Scan for the cell matching the given text and deliver its (x, y) coordinate at center. 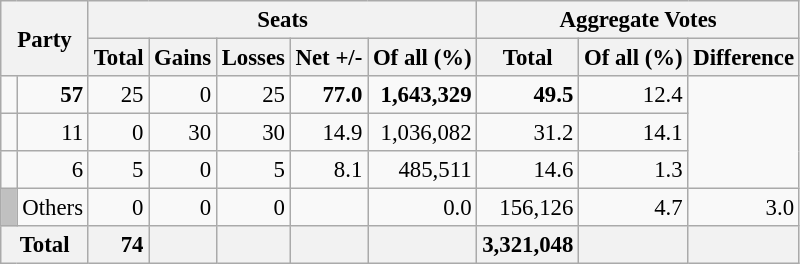
14.9 (328, 133)
Others (52, 208)
Losses (253, 58)
Net +/- (328, 58)
156,126 (528, 208)
74 (118, 245)
14.1 (634, 133)
77.0 (328, 95)
49.5 (528, 95)
14.6 (528, 170)
3.0 (744, 208)
0.0 (422, 208)
Gains (183, 58)
Seats (282, 20)
Aggregate Votes (638, 20)
8.1 (328, 170)
3,321,048 (528, 245)
31.2 (528, 133)
1,036,082 (422, 133)
Difference (744, 58)
1.3 (634, 170)
485,511 (422, 170)
1,643,329 (422, 95)
12.4 (634, 95)
4.7 (634, 208)
6 (52, 170)
57 (52, 95)
Party (45, 38)
11 (52, 133)
